From the cell containing the given text, extract its center point as (X, Y) coordinate. 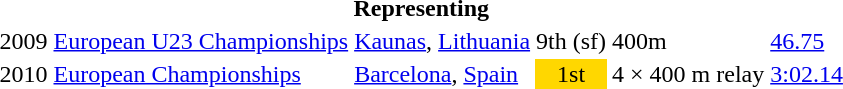
4 × 400 m relay (688, 74)
9th (sf) (572, 41)
400m (688, 41)
Kaunas, Lithuania (442, 41)
Barcelona, Spain (442, 74)
1st (572, 74)
European U23 Championships (201, 41)
European Championships (201, 74)
